Output the [x, y] coordinate of the center of the cell containing the given text.  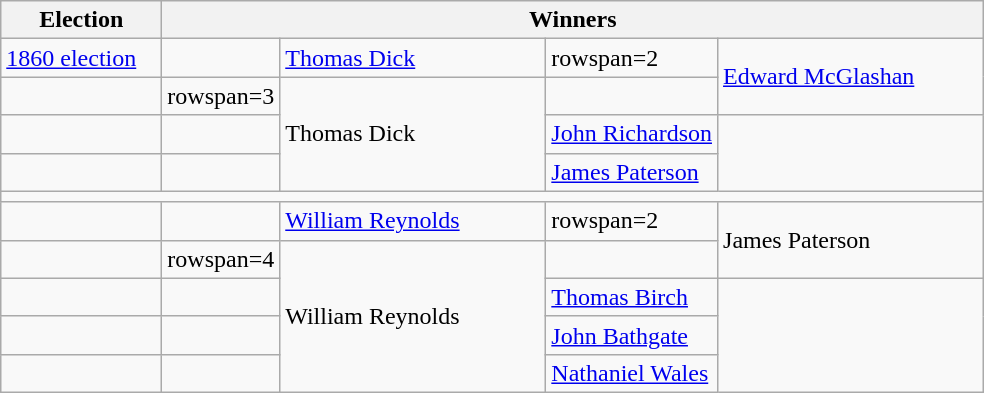
Election [82, 20]
rowspan=3 [221, 96]
Edward McGlashan [851, 77]
John Bathgate [632, 335]
1860 election [82, 58]
Nathaniel Wales [632, 373]
John Richardson [632, 134]
Thomas Birch [632, 297]
rowspan=4 [221, 259]
Winners [573, 20]
